Capture the cell that displays the provided text and extract its (x, y) central coordinate. 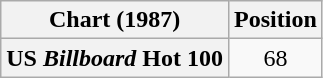
US Billboard Hot 100 (115, 58)
Position (276, 20)
68 (276, 58)
Chart (1987) (115, 20)
